Identify which cell holds the provided text, then report its [X, Y] central coordinate. 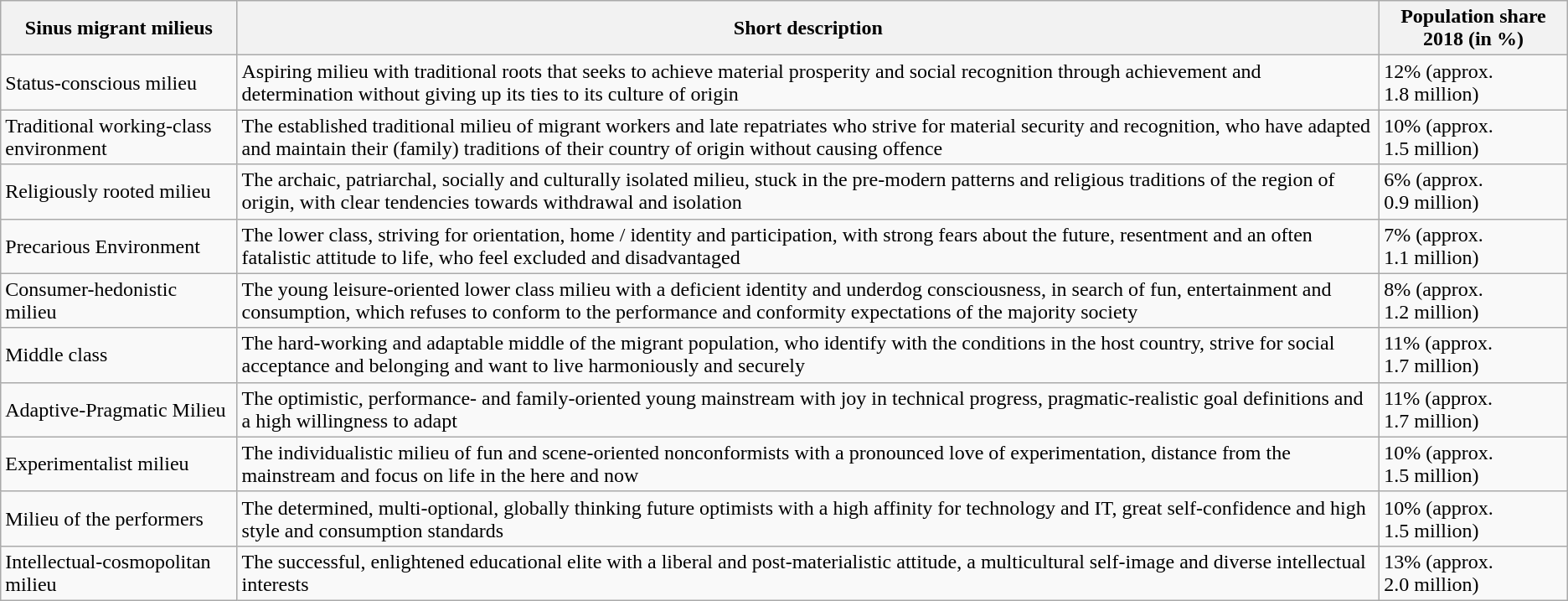
7% (approx. 1.1 million) [1474, 246]
Consumer-hedonistic milieu [119, 300]
Traditional working-class environment [119, 137]
Religiously rooted milieu [119, 191]
Intellectual-cosmopolitan milieu [119, 573]
8% (approx. 1.2 million) [1474, 300]
Middle class [119, 355]
Short description [808, 28]
12% (approx. 1.8 million) [1474, 82]
Sinus migrant milieus [119, 28]
Experimentalist milieu [119, 464]
Milieu of the performers [119, 518]
Adaptive-Pragmatic Milieu [119, 409]
Status-conscious milieu [119, 82]
Precarious Environment [119, 246]
13% (approx. 2.0 million) [1474, 573]
Population share 2018 (in %) [1474, 28]
6% (approx. 0.9 million) [1474, 191]
